Find where the given text appears and provide that cell's center as (x, y) coordinate. 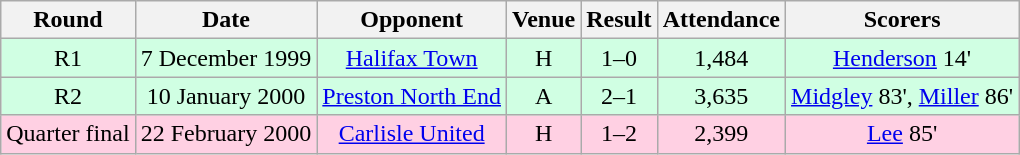
Opponent (412, 20)
7 December 1999 (226, 58)
Scorers (902, 20)
Result (619, 20)
Venue (544, 20)
Date (226, 20)
Round (68, 20)
2–1 (619, 96)
2,399 (721, 134)
Lee 85' (902, 134)
Halifax Town (412, 58)
R2 (68, 96)
A (544, 96)
3,635 (721, 96)
Preston North End (412, 96)
Carlisle United (412, 134)
R1 (68, 58)
22 February 2000 (226, 134)
1,484 (721, 58)
1–2 (619, 134)
10 January 2000 (226, 96)
Henderson 14' (902, 58)
1–0 (619, 58)
Quarter final (68, 134)
Attendance (721, 20)
Midgley 83', Miller 86' (902, 96)
